Detect which cell encompasses the target text, then output its [x, y] center coordinate. 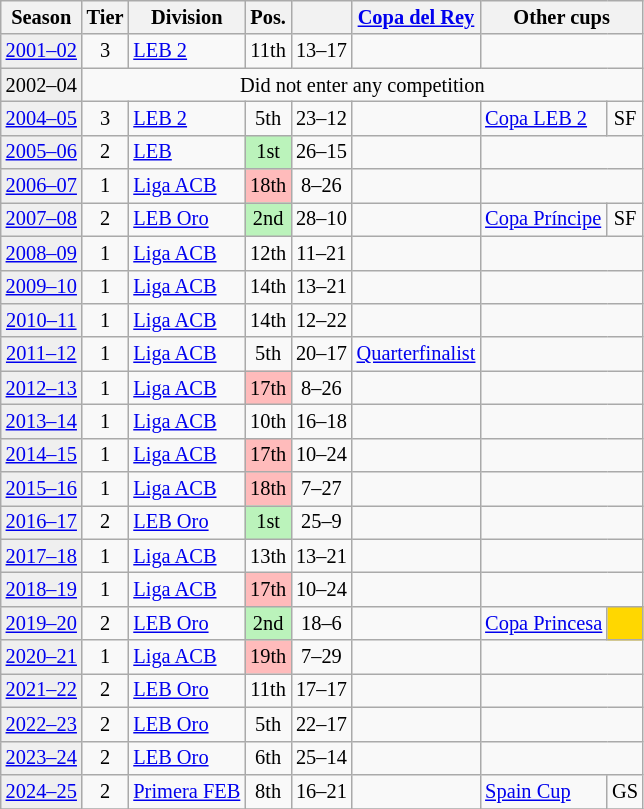
LEB [186, 152]
22–17 [322, 724]
2015–16 [42, 489]
Division [186, 17]
Other cups [562, 17]
16–21 [322, 791]
2018–19 [42, 589]
2022–23 [42, 724]
2011–12 [42, 354]
2023–24 [42, 758]
2020–21 [42, 657]
2006–07 [42, 186]
28–10 [322, 219]
10th [268, 421]
Quarterfinalist [416, 354]
23–12 [322, 118]
2019–20 [42, 623]
2021–22 [42, 690]
2001–02 [42, 51]
7–29 [322, 657]
2005–06 [42, 152]
20–17 [322, 354]
2010–11 [42, 320]
2024–25 [42, 791]
Did not enter any competition [362, 85]
13th [268, 556]
25–9 [322, 522]
Season [42, 17]
2017–18 [42, 556]
25–14 [322, 758]
Pos. [268, 17]
Copa Princesa [544, 623]
Copa del Rey [416, 17]
8th [268, 791]
2004–05 [42, 118]
26–15 [322, 152]
2007–08 [42, 219]
Copa Príncipe [544, 219]
2008–09 [42, 253]
18–6 [322, 623]
GS [625, 791]
13–17 [322, 51]
19th [268, 657]
17–17 [322, 690]
Copa LEB 2 [544, 118]
2009–10 [42, 287]
Tier [106, 17]
2002–04 [42, 85]
Spain Cup [544, 791]
12th [268, 253]
2012–13 [42, 388]
2014–15 [42, 455]
11–21 [322, 253]
Primera FEB [186, 791]
16–18 [322, 421]
2016–17 [42, 522]
12–22 [322, 320]
7–27 [322, 489]
2013–14 [42, 421]
6th [268, 758]
